Search for the cell housing the specified text and yield its (x, y) center coordinate. 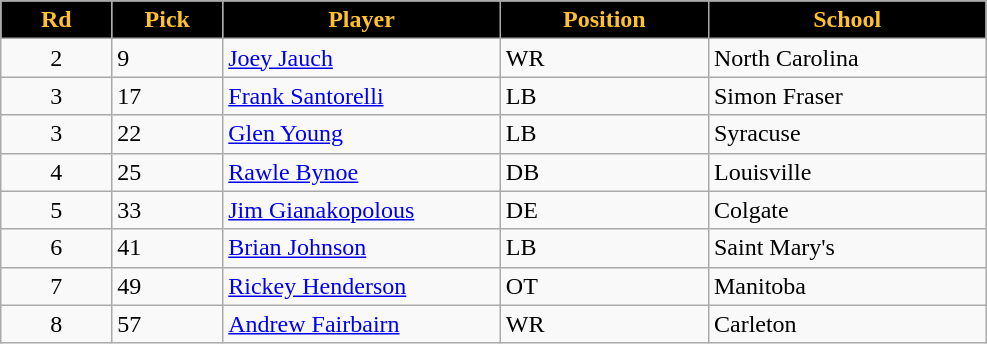
2 (56, 58)
57 (168, 324)
Joey Jauch (362, 58)
Syracuse (847, 134)
Simon Fraser (847, 96)
Colgate (847, 210)
49 (168, 286)
Rd (56, 20)
Jim Gianakopolous (362, 210)
25 (168, 172)
22 (168, 134)
Manitoba (847, 286)
Saint Mary's (847, 248)
8 (56, 324)
OT (604, 286)
Carleton (847, 324)
41 (168, 248)
Rawle Bynoe (362, 172)
Glen Young (362, 134)
6 (56, 248)
DE (604, 210)
7 (56, 286)
North Carolina (847, 58)
School (847, 20)
17 (168, 96)
Louisville (847, 172)
Brian Johnson (362, 248)
33 (168, 210)
Andrew Fairbairn (362, 324)
DB (604, 172)
5 (56, 210)
Frank Santorelli (362, 96)
9 (168, 58)
Player (362, 20)
Rickey Henderson (362, 286)
Pick (168, 20)
4 (56, 172)
Position (604, 20)
